Extract the [x, y] coordinate from the center of the cell holding the provided text.  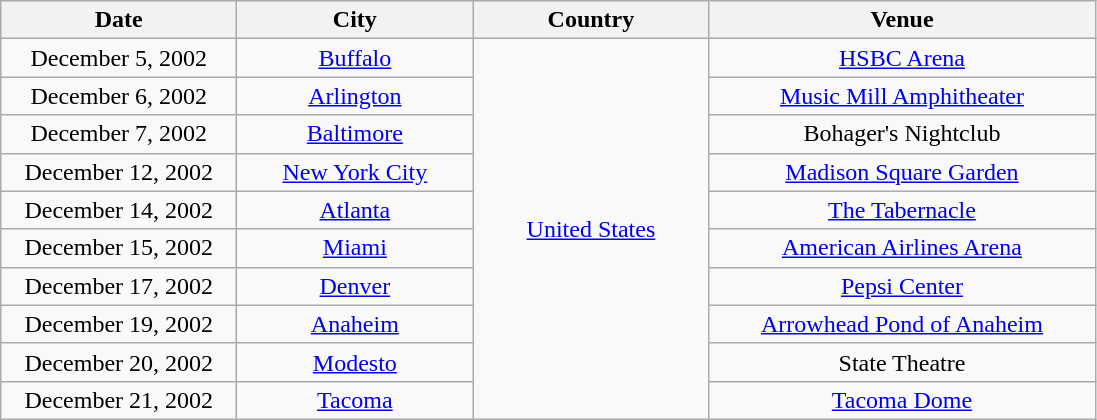
HSBC Arena [902, 58]
Miami [355, 248]
Buffalo [355, 58]
Madison Square Garden [902, 172]
Bohager's Nightclub [902, 134]
Date [119, 20]
Music Mill Amphitheater [902, 96]
Denver [355, 286]
Tacoma Dome [902, 400]
Country [591, 20]
The Tabernacle [902, 210]
December 21, 2002 [119, 400]
December 20, 2002 [119, 362]
December 14, 2002 [119, 210]
Atlanta [355, 210]
State Theatre [902, 362]
Pepsi Center [902, 286]
Arlington [355, 96]
New York City [355, 172]
Venue [902, 20]
Arrowhead Pond of Anaheim [902, 324]
United States [591, 230]
December 12, 2002 [119, 172]
December 19, 2002 [119, 324]
Anaheim [355, 324]
December 17, 2002 [119, 286]
Baltimore [355, 134]
December 5, 2002 [119, 58]
December 15, 2002 [119, 248]
American Airlines Arena [902, 248]
December 6, 2002 [119, 96]
Modesto [355, 362]
City [355, 20]
Tacoma [355, 400]
December 7, 2002 [119, 134]
